Pinpoint the cell where the given text exists, returning its [x, y] midpoint coordinate. 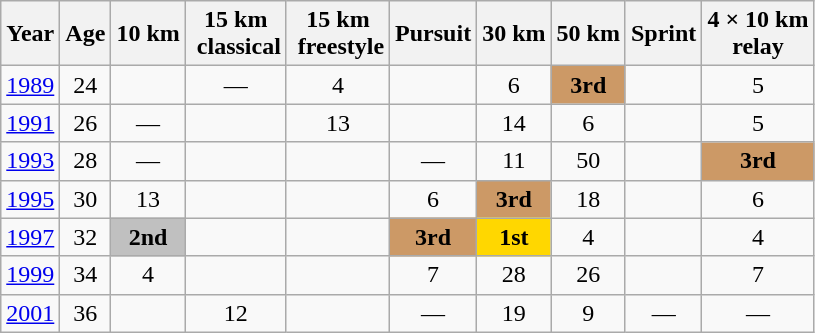
24 [86, 85]
36 [86, 313]
1989 [30, 85]
14 [514, 123]
Pursuit [434, 34]
50 [588, 161]
1991 [30, 123]
Sprint [663, 34]
2nd [148, 237]
32 [86, 237]
18 [588, 199]
12 [236, 313]
11 [514, 161]
Year [30, 34]
1993 [30, 161]
15 km classical [236, 34]
9 [588, 313]
50 km [588, 34]
30 [86, 199]
1997 [30, 237]
2001 [30, 313]
1st [514, 237]
34 [86, 275]
1995 [30, 199]
4 × 10 kmrelay [758, 34]
Age [86, 34]
19 [514, 313]
10 km [148, 34]
30 km [514, 34]
1999 [30, 275]
15 km freestyle [338, 34]
